Determine the [x, y] coordinate at the center of the cell enclosing the given text.  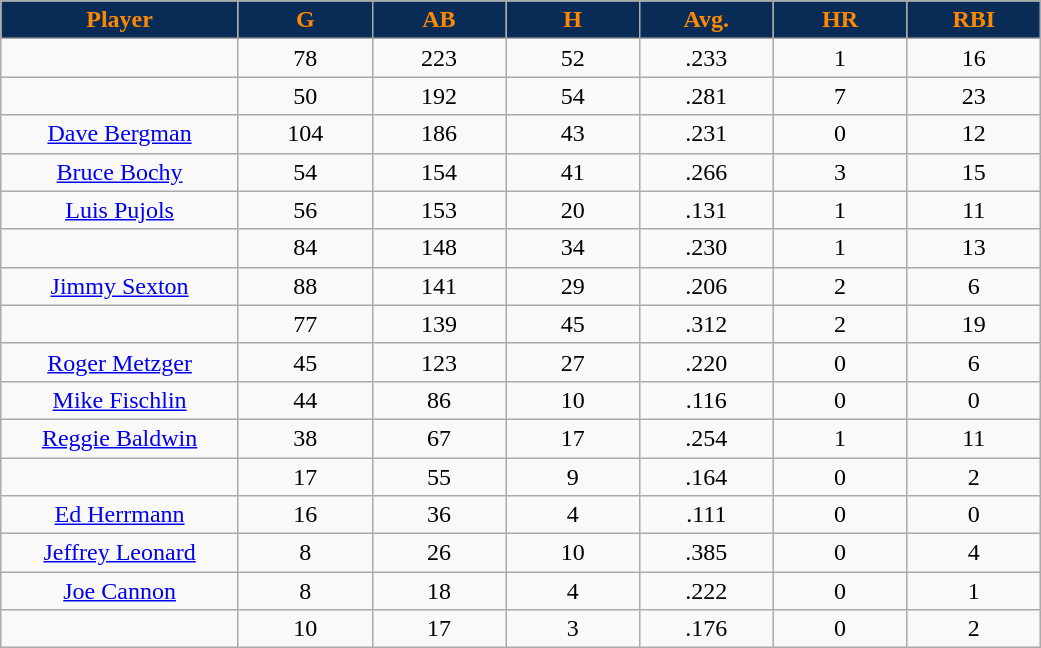
29 [573, 286]
.164 [706, 477]
55 [439, 477]
Player [120, 20]
.222 [706, 591]
26 [439, 553]
13 [974, 248]
139 [439, 324]
Roger Metzger [120, 362]
153 [439, 210]
.281 [706, 96]
67 [439, 438]
.266 [706, 172]
34 [573, 248]
50 [305, 96]
Avg. [706, 20]
.312 [706, 324]
.230 [706, 248]
HR [840, 20]
.116 [706, 400]
Mike Fischlin [120, 400]
RBI [974, 20]
7 [840, 96]
154 [439, 172]
Reggie Baldwin [120, 438]
186 [439, 134]
Bruce Bochy [120, 172]
.111 [706, 515]
20 [573, 210]
Luis Pujols [120, 210]
23 [974, 96]
.220 [706, 362]
36 [439, 515]
77 [305, 324]
Jeffrey Leonard [120, 553]
86 [439, 400]
.176 [706, 629]
223 [439, 58]
192 [439, 96]
41 [573, 172]
H [573, 20]
AB [439, 20]
Jimmy Sexton [120, 286]
104 [305, 134]
12 [974, 134]
.254 [706, 438]
18 [439, 591]
15 [974, 172]
G [305, 20]
43 [573, 134]
56 [305, 210]
19 [974, 324]
.231 [706, 134]
Joe Cannon [120, 591]
141 [439, 286]
27 [573, 362]
38 [305, 438]
44 [305, 400]
9 [573, 477]
84 [305, 248]
123 [439, 362]
88 [305, 286]
148 [439, 248]
.233 [706, 58]
Ed Herrmann [120, 515]
.385 [706, 553]
52 [573, 58]
Dave Bergman [120, 134]
78 [305, 58]
.206 [706, 286]
.131 [706, 210]
